Extract the [X, Y] coordinate from the center of the cell holding the provided text.  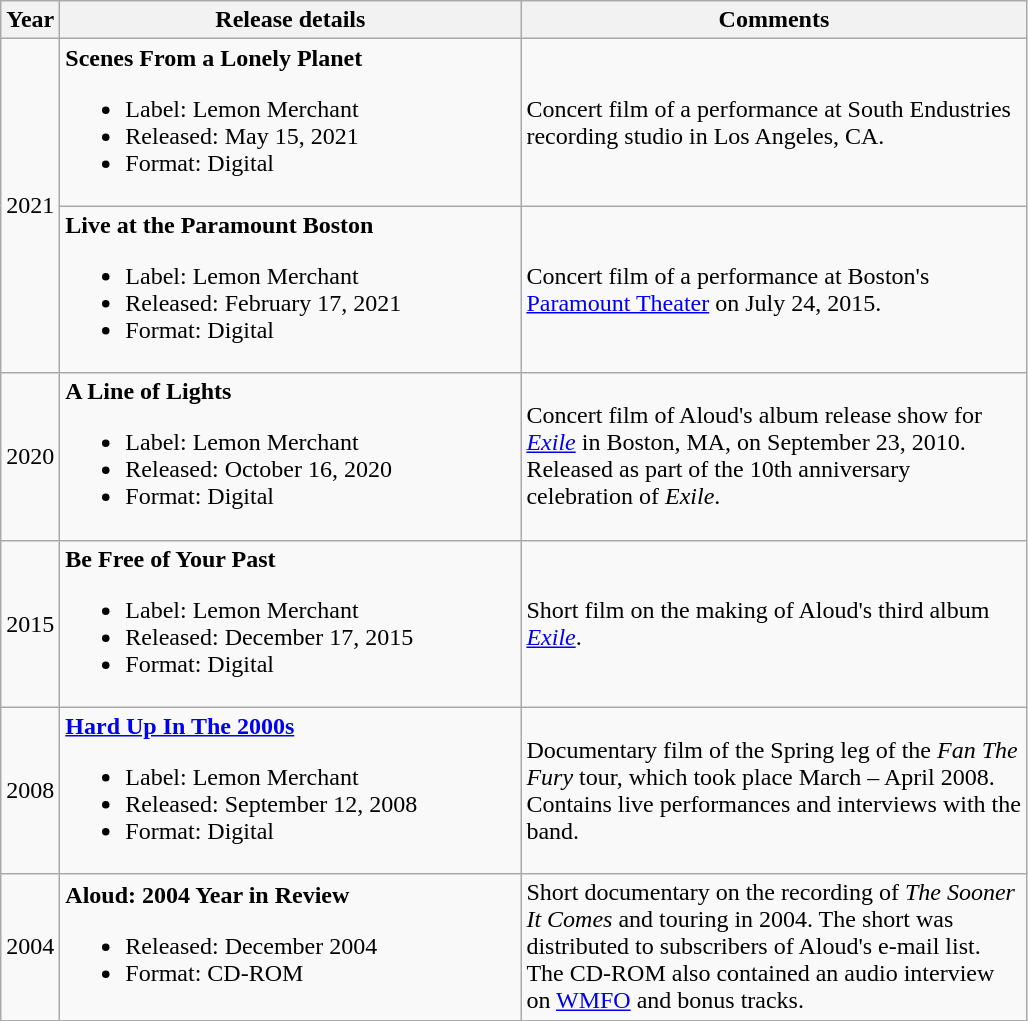
Short film on the making of Aloud's third album Exile. [774, 624]
2015 [30, 624]
Concert film of a performance at South Endustries recording studio in Los Angeles, CA. [774, 122]
Year [30, 20]
2008 [30, 790]
Aloud: 2004 Year in ReviewReleased: December 2004Format: CD-ROM [290, 947]
2021 [30, 206]
Live at the Paramount BostonLabel: Lemon MerchantReleased: February 17, 2021Format: Digital [290, 290]
Scenes From a Lonely PlanetLabel: Lemon MerchantReleased: May 15, 2021Format: Digital [290, 122]
2004 [30, 947]
Be Free of Your PastLabel: Lemon MerchantReleased: December 17, 2015Format: Digital [290, 624]
Comments [774, 20]
Hard Up In The 2000sLabel: Lemon MerchantReleased: September 12, 2008Format: Digital [290, 790]
A Line of LightsLabel: Lemon MerchantReleased: October 16, 2020Format: Digital [290, 456]
Release details [290, 20]
Concert film of a performance at Boston's Paramount Theater on July 24, 2015. [774, 290]
2020 [30, 456]
